Extract the [X, Y] coordinate from the center of the cell holding the provided text.  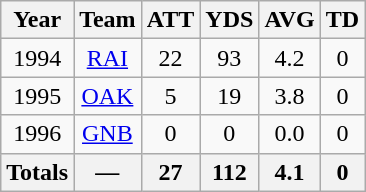
Team [108, 20]
22 [170, 58]
TD [342, 20]
1996 [38, 134]
5 [170, 96]
1994 [38, 58]
AVG [290, 20]
Totals [38, 172]
OAK [108, 96]
27 [170, 172]
ATT [170, 20]
93 [230, 58]
YDS [230, 20]
— [108, 172]
19 [230, 96]
1995 [38, 96]
RAI [108, 58]
0.0 [290, 134]
112 [230, 172]
Year [38, 20]
4.2 [290, 58]
4.1 [290, 172]
GNB [108, 134]
3.8 [290, 96]
